Return the (x, y) coordinate for the center point of the cell that contains the specified text.  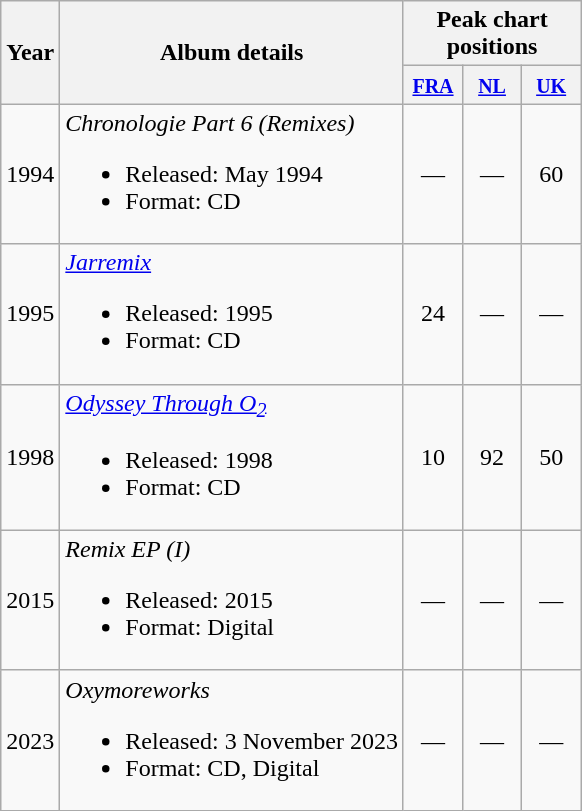
Chronologie Part 6 (Remixes)Released: May 1994Format: CD (232, 174)
NL (492, 85)
2015 (30, 600)
UK (552, 85)
Album details (232, 52)
FRA (432, 85)
2023 (30, 740)
Peak chart positions (492, 34)
10 (432, 457)
1998 (30, 457)
92 (492, 457)
Remix EP (I)Released: 2015Format: Digital (232, 600)
OxymoreworksReleased: 3 November 2023Format: CD, Digital (232, 740)
50 (552, 457)
24 (432, 314)
1994 (30, 174)
JarremixReleased: 1995Format: CD (232, 314)
1995 (30, 314)
60 (552, 174)
Odyssey Through O2Released: 1998Format: CD (232, 457)
Year (30, 52)
